Find where the given text appears and provide that cell's center as (X, Y) coordinate. 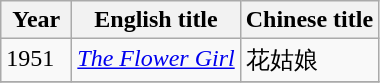
1951 (36, 60)
English title (156, 20)
花姑娘 (309, 60)
The Flower Girl (156, 60)
Year (36, 20)
Chinese title (309, 20)
